Detect which cell encompasses the target text, then output its [x, y] center coordinate. 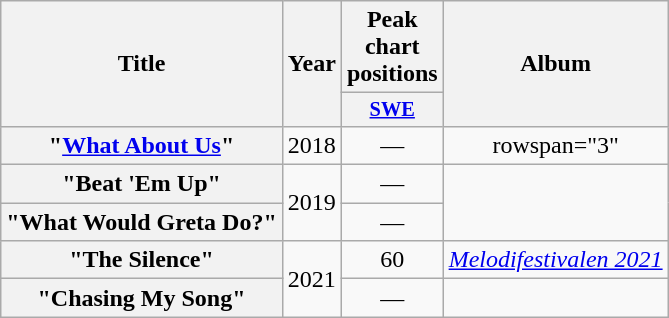
"What Would Greta Do?" [142, 222]
"What About Us" [142, 145]
Title [142, 64]
rowspan="3" [556, 145]
Year [312, 64]
"Beat 'Em Up" [142, 184]
60 [392, 260]
SWE [392, 110]
Melodifestivalen 2021 [556, 260]
2021 [312, 279]
2019 [312, 203]
"Chasing My Song" [142, 298]
Album [556, 64]
"The Silence" [142, 260]
Peak chart positions [392, 47]
2018 [312, 145]
